Pinpoint the cell where the given text exists, returning its (x, y) midpoint coordinate. 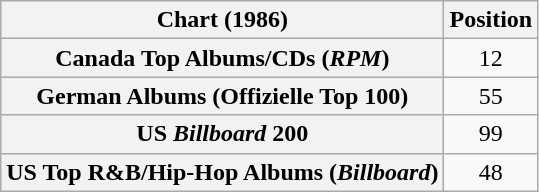
55 (491, 96)
Chart (1986) (222, 20)
Canada Top Albums/CDs (RPM) (222, 58)
German Albums (Offizielle Top 100) (222, 96)
Position (491, 20)
48 (491, 172)
99 (491, 134)
US Top R&B/Hip-Hop Albums (Billboard) (222, 172)
US Billboard 200 (222, 134)
12 (491, 58)
